Return the [X, Y] coordinate for the center point of the cell that contains the specified text.  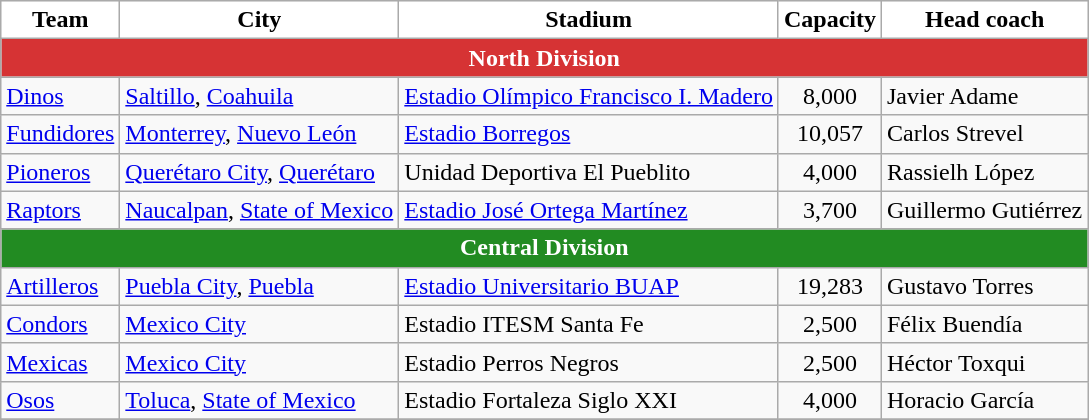
Monterrey, Nuevo León [260, 134]
Carlos Strevel [984, 134]
Estadio José Ortega Martínez [589, 210]
Mexicas [60, 362]
8,000 [830, 96]
Unidad Deportiva El Pueblito [589, 172]
Osos [60, 400]
Horacio García [984, 400]
Stadium [589, 20]
Team [60, 20]
Condors [60, 324]
Estadio Fortaleza Siglo XXI [589, 400]
Javier Adame [984, 96]
North Division [544, 58]
Puebla City, Puebla [260, 286]
Capacity [830, 20]
Estadio Perros Negros [589, 362]
Head coach [984, 20]
Guillermo Gutiérrez [984, 210]
Raptors [60, 210]
Artilleros [60, 286]
Fundidores [60, 134]
Pioneros [60, 172]
Querétaro City, Querétaro [260, 172]
Dinos [60, 96]
Toluca, State of Mexico [260, 400]
10,057 [830, 134]
Central Division [544, 248]
Héctor Toxqui [984, 362]
Saltillo, Coahuila [260, 96]
19,283 [830, 286]
Estadio Universitario BUAP [589, 286]
Estadio Borregos [589, 134]
Félix Buendía [984, 324]
3,700 [830, 210]
Estadio ITESM Santa Fe [589, 324]
Estadio Olímpico Francisco I. Madero [589, 96]
City [260, 20]
Rassielh López [984, 172]
Gustavo Torres [984, 286]
Naucalpan, State of Mexico [260, 210]
